Determine the (x, y) coordinate at the center of the cell enclosing the given text.  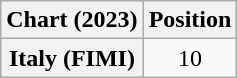
Italy (FIMI) (72, 58)
Chart (2023) (72, 20)
Position (190, 20)
10 (190, 58)
